Capture the cell that displays the provided text and extract its (X, Y) central coordinate. 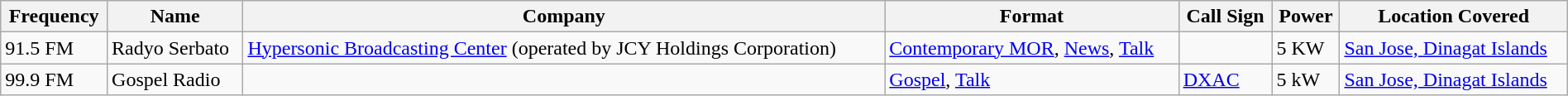
Name (175, 17)
Call Sign (1226, 17)
Hypersonic Broadcasting Center (operated by JCY Holdings Corporation) (564, 48)
5 KW (1306, 48)
91.5 FM (55, 48)
5 kW (1306, 79)
Radyo Serbato (175, 48)
DXAC (1226, 79)
Power (1306, 17)
Company (564, 17)
Gospel Radio (175, 79)
Gospel, Talk (1032, 79)
Format (1032, 17)
Location Covered (1454, 17)
Frequency (55, 17)
99.9 FM (55, 79)
Contemporary MOR, News, Talk (1032, 48)
